Detect which cell encompasses the target text, then output its (x, y) center coordinate. 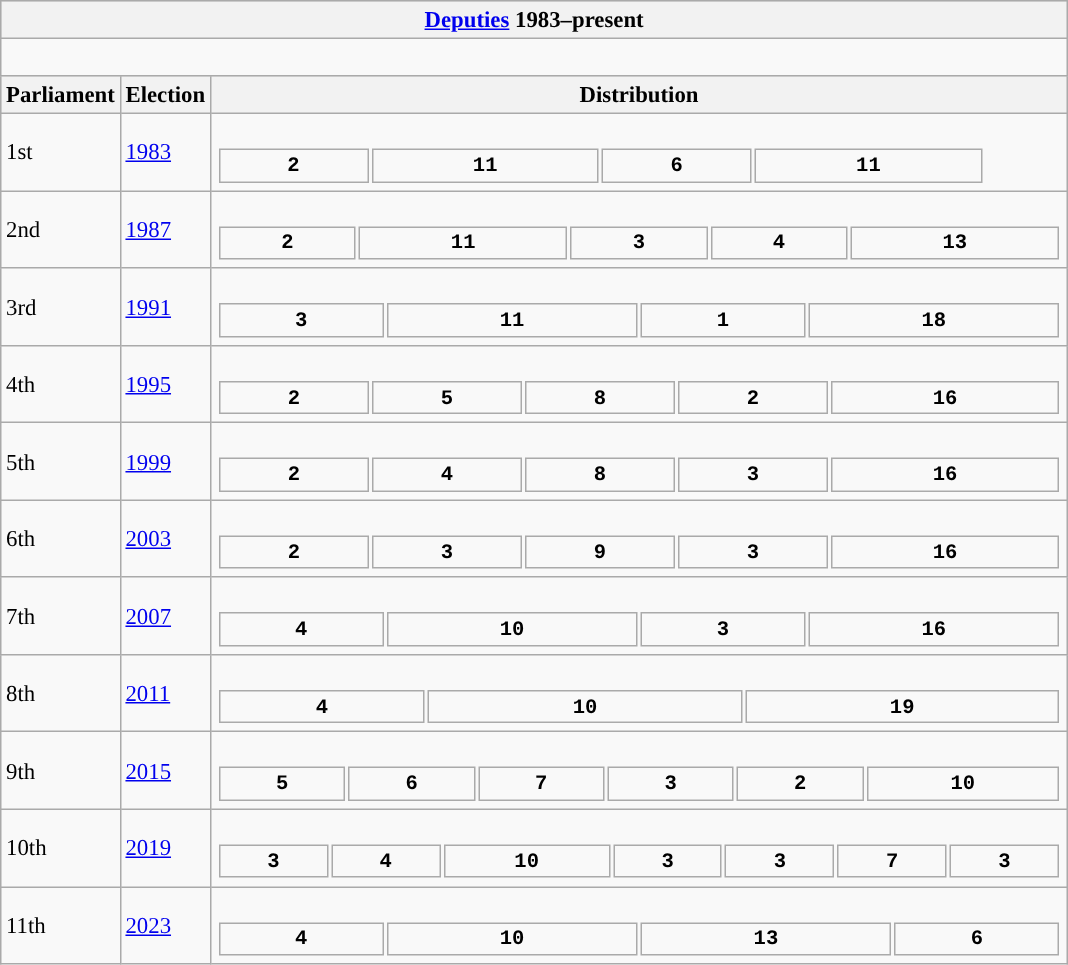
2019 (165, 848)
19 (902, 707)
1987 (165, 230)
1995 (165, 384)
Deputies 1983–present (534, 20)
10th (60, 848)
18 (934, 321)
3 4 10 3 3 7 3 (638, 848)
4 10 3 16 (638, 616)
2nd (60, 230)
1983 (165, 152)
2 5 8 2 16 (638, 384)
9 (600, 553)
4 10 19 (638, 694)
6th (60, 538)
Parliament (60, 95)
1991 (165, 306)
2015 (165, 770)
3 11 1 18 (638, 306)
2 11 3 4 13 (638, 230)
2007 (165, 616)
1st (60, 152)
2023 (165, 926)
5th (60, 462)
2 11 6 11 (638, 152)
2 4 8 3 16 (638, 462)
1 (722, 321)
Election (165, 95)
2 3 9 3 16 (638, 538)
Distribution (638, 95)
4 10 13 6 (638, 926)
8th (60, 694)
2003 (165, 538)
5 6 7 3 2 10 (638, 770)
4th (60, 384)
3rd (60, 306)
2011 (165, 694)
1999 (165, 462)
11th (60, 926)
9th (60, 770)
7th (60, 616)
